Locate the cell with the specified text and output its [x, y] center coordinate. 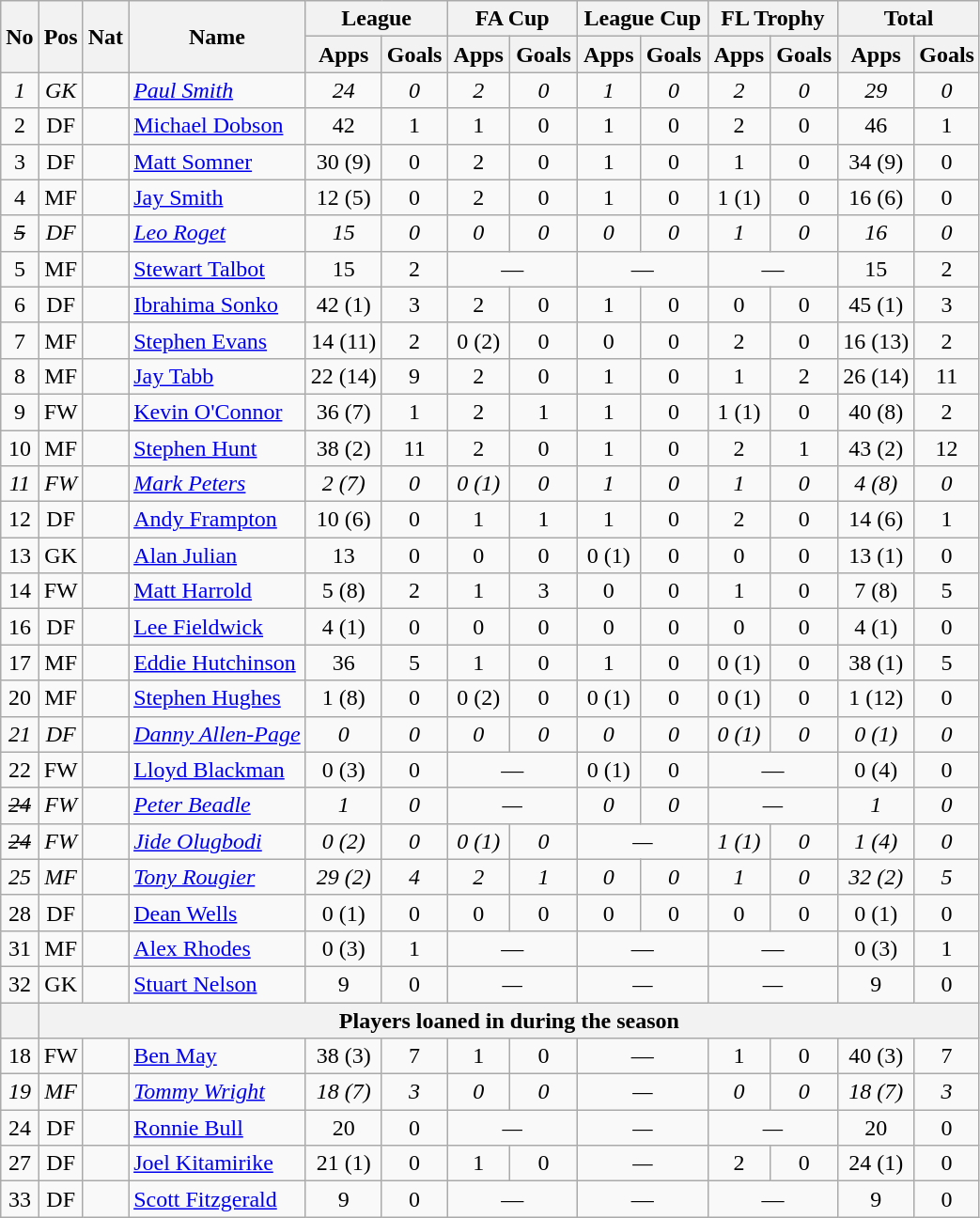
Stephen Hunt [218, 448]
30 (9) [344, 162]
Pos [60, 37]
42 [344, 126]
32 (2) [876, 877]
38 (3) [344, 1056]
21 [20, 734]
28 [20, 913]
42 (1) [344, 304]
31 [20, 948]
10 (6) [344, 520]
Scott Fitzgerald [218, 1199]
1 (12) [876, 698]
45 (1) [876, 304]
38 (2) [344, 448]
Jay Tabb [218, 376]
29 [876, 90]
8 [20, 376]
43 (2) [876, 448]
10 [20, 448]
Alan Julian [218, 555]
Lee Fieldwick [218, 627]
Stewart Talbot [218, 269]
5 (8) [344, 591]
Mark Peters [218, 484]
Total [910, 19]
16 (13) [876, 340]
0 (4) [876, 770]
22 (14) [344, 376]
38 (1) [876, 663]
Joel Kitamirike [218, 1163]
27 [20, 1163]
Stuart Nelson [218, 984]
Jide Olugbodi [218, 841]
Peter Beadle [218, 805]
League [376, 19]
32 [20, 984]
24 (1) [876, 1163]
Leo Roget [218, 233]
Danny Allen-Page [218, 734]
No [20, 37]
Matt Somner [218, 162]
6 [20, 304]
40 (8) [876, 412]
Andy Frampton [218, 520]
14 (6) [876, 520]
Name [218, 37]
22 [20, 770]
Kevin O'Connor [218, 412]
7 (8) [876, 591]
17 [20, 663]
Ben May [218, 1056]
16 (6) [876, 197]
FL Trophy [772, 19]
Alex Rhodes [218, 948]
Ronnie Bull [218, 1128]
34 (9) [876, 162]
25 [20, 877]
4 (8) [876, 484]
Michael Dobson [218, 126]
40 (3) [876, 1056]
1 (4) [876, 841]
13 (1) [876, 555]
29 (2) [344, 877]
21 (1) [344, 1163]
1 (8) [344, 698]
Tony Rougier [218, 877]
FA Cup [513, 19]
Stephen Evans [218, 340]
Ibrahima Sonko [218, 304]
Eddie Hutchinson [218, 663]
14 (11) [344, 340]
2 (7) [344, 484]
12 (5) [344, 197]
36 (7) [344, 412]
Matt Harrold [218, 591]
Jay Smith [218, 197]
26 (14) [876, 376]
Nat [105, 37]
Lloyd Blackman [218, 770]
Stephen Hughes [218, 698]
Paul Smith [218, 90]
Players loaned in during the season [509, 1020]
46 [876, 126]
19 [20, 1092]
Dean Wells [218, 913]
36 [344, 663]
League Cup [643, 19]
14 [20, 591]
18 [20, 1056]
Tommy Wright [218, 1092]
33 [20, 1199]
